Locate the cell with the specified text and output its [X, Y] center coordinate. 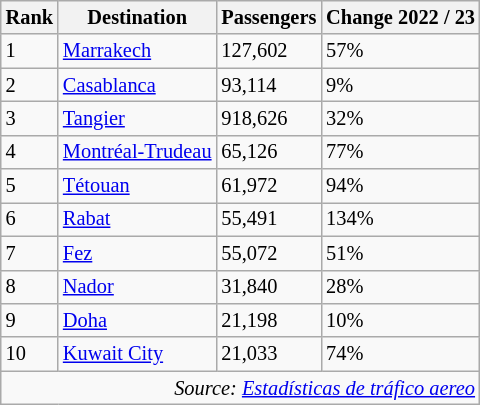
Fez [137, 253]
55,072 [268, 253]
9 [30, 320]
21,033 [268, 354]
Kuwait City [137, 354]
Source: Estadísticas de tráfico aereo [240, 388]
Rank [30, 17]
55,491 [268, 219]
Tangier [137, 118]
Rabat [137, 219]
Tétouan [137, 186]
57% [400, 51]
61,972 [268, 186]
Doha [137, 320]
Nador [137, 287]
127,602 [268, 51]
5 [30, 186]
93,114 [268, 85]
7 [30, 253]
51% [400, 253]
65,126 [268, 152]
21,198 [268, 320]
918,626 [268, 118]
6 [30, 219]
31,840 [268, 287]
9% [400, 85]
Marrakech [137, 51]
Change 2022 / 23 [400, 17]
10% [400, 320]
4 [30, 152]
1 [30, 51]
Casablanca [137, 85]
77% [400, 152]
32% [400, 118]
3 [30, 118]
134% [400, 219]
28% [400, 287]
Montréal-Trudeau [137, 152]
8 [30, 287]
10 [30, 354]
Destination [137, 17]
Passengers [268, 17]
2 [30, 85]
94% [400, 186]
74% [400, 354]
